Provide the (X, Y) coordinate of the cell's center where the given text is located.  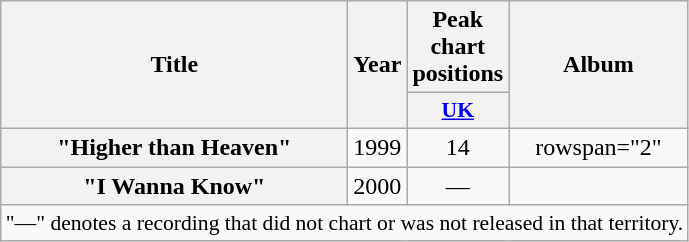
Year (378, 65)
"I Wanna Know" (174, 185)
Title (174, 65)
"—" denotes a recording that did not chart or was not released in that territory. (345, 223)
Peak chart positions (458, 47)
Album (599, 65)
14 (458, 147)
"Higher than Heaven" (174, 147)
rowspan="2" (599, 147)
— (458, 185)
2000 (378, 185)
1999 (378, 147)
UK (458, 111)
